Detect which cell encompasses the target text, then output its (X, Y) center coordinate. 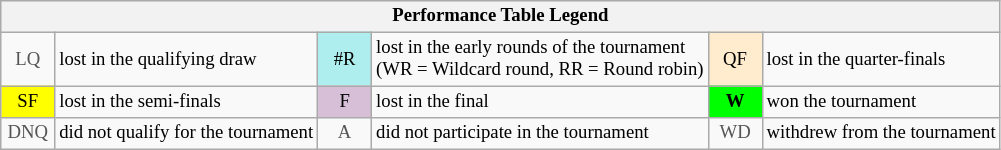
LQ (28, 60)
withdrew from the tournament (881, 134)
DNQ (28, 134)
lost in the final (540, 102)
lost in the semi-finals (186, 102)
lost in the qualifying draw (186, 60)
WD (735, 134)
A (345, 134)
QF (735, 60)
lost in the early rounds of the tournament(WR = Wildcard round, RR = Round robin) (540, 60)
won the tournament (881, 102)
SF (28, 102)
W (735, 102)
#R (345, 60)
Performance Table Legend (500, 16)
did not qualify for the tournament (186, 134)
lost in the quarter-finals (881, 60)
F (345, 102)
did not participate in the tournament (540, 134)
